Pinpoint the cell where the given text exists, returning its (X, Y) midpoint coordinate. 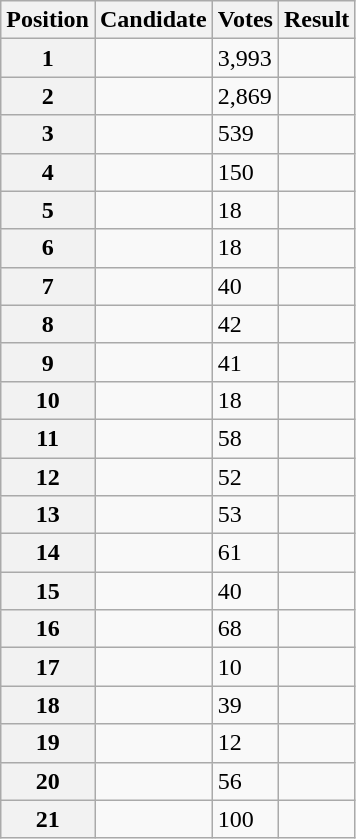
15 (48, 591)
3,993 (245, 58)
1 (48, 58)
52 (245, 477)
4 (48, 172)
21 (48, 819)
Position (48, 20)
7 (48, 286)
14 (48, 553)
41 (245, 362)
42 (245, 324)
8 (48, 324)
13 (48, 515)
9 (48, 362)
2,869 (245, 96)
16 (48, 629)
Votes (245, 20)
6 (48, 248)
Candidate (153, 20)
17 (48, 667)
150 (245, 172)
39 (245, 705)
20 (48, 781)
53 (245, 515)
56 (245, 781)
11 (48, 438)
68 (245, 629)
19 (48, 743)
Result (316, 20)
100 (245, 819)
2 (48, 96)
58 (245, 438)
61 (245, 553)
539 (245, 134)
5 (48, 210)
3 (48, 134)
